Capture the cell that displays the provided text and extract its (X, Y) central coordinate. 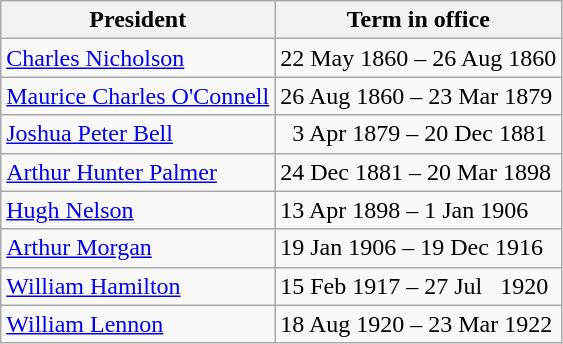
18 Aug 1920 – 23 Mar 1922 (418, 324)
15 Feb 1917 – 27 Jul 1920 (418, 286)
Arthur Morgan (138, 248)
Charles Nicholson (138, 58)
19 Jan 1906 – 19 Dec 1916 (418, 248)
13 Apr 1898 – 1 Jan 1906 (418, 210)
William Lennon (138, 324)
3 Apr 1879 – 20 Dec 1881 (418, 134)
Hugh Nelson (138, 210)
22 May 1860 – 26 Aug 1860 (418, 58)
William Hamilton (138, 286)
Maurice Charles O'Connell (138, 96)
Term in office (418, 20)
Arthur Hunter Palmer (138, 172)
24 Dec 1881 – 20 Mar 1898 (418, 172)
26 Aug 1860 – 23 Mar 1879 (418, 96)
President (138, 20)
Joshua Peter Bell (138, 134)
